For the text-containing cell, return its midpoint in [x, y] coordinate format. 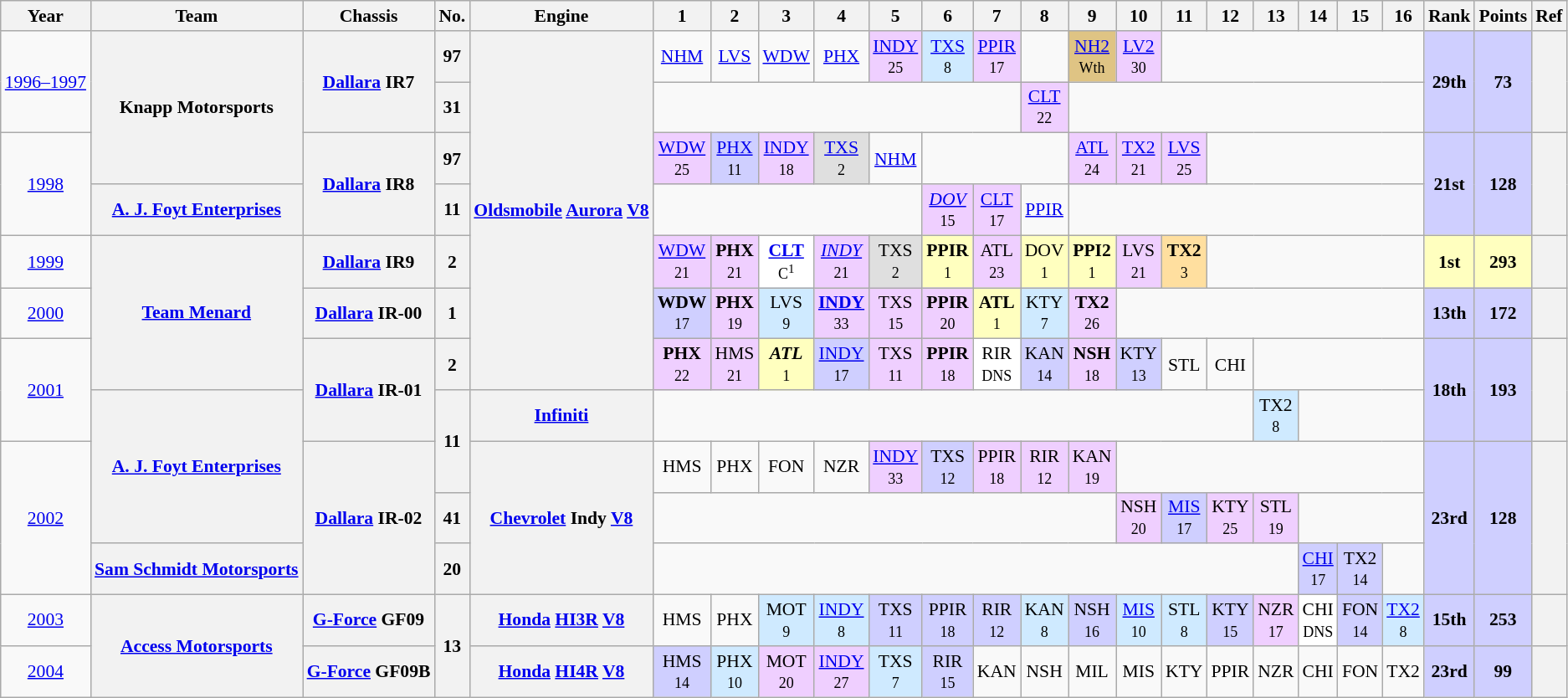
MIS17 [1184, 517]
FON14 [1360, 621]
14 [1319, 16]
193 [1503, 390]
NSH20 [1139, 517]
MOT20 [786, 671]
LVS9 [786, 313]
STL19 [1275, 517]
29th [1449, 82]
1999 [45, 261]
ATL23 [997, 261]
RIRDNS [997, 365]
Dallara IR9 [369, 261]
TXS15 [895, 313]
TX23 [1184, 261]
TX2 [1403, 671]
NZR17 [1275, 621]
2001 [45, 390]
LVS25 [1184, 159]
WDW25 [683, 159]
LVS21 [1139, 261]
CHIDNS [1319, 621]
PPI21 [1093, 261]
INDY17 [842, 365]
Dallara IR8 [369, 184]
13th [1449, 313]
4 [842, 16]
Dallara IR-01 [369, 390]
LVS [735, 57]
Team Menard [197, 313]
Dallara IR-00 [369, 313]
INDY8 [842, 621]
PHX10 [735, 671]
TXS8 [947, 57]
STL [1184, 365]
MIS [1139, 671]
2003 [45, 621]
CLT17 [997, 209]
KTY [1184, 671]
MIS10 [1139, 621]
KAN14 [1044, 365]
Dallara IR-02 [369, 517]
1998 [45, 184]
2004 [45, 671]
3 [786, 16]
KAN19 [1093, 467]
Ref [1549, 16]
6 [947, 16]
73 [1503, 82]
99 [1503, 671]
7 [997, 16]
Chassis [369, 16]
Engine [561, 16]
21st [1449, 184]
DOV1 [1044, 261]
HMS21 [735, 365]
STL8 [1184, 621]
Chevrolet Indy V8 [561, 517]
Sam Schmidt Motorsports [197, 569]
Access Motorsports [197, 646]
Knapp Motorsports [197, 107]
NH2Wth [1093, 57]
41 [452, 517]
15th [1449, 621]
253 [1503, 621]
KAN [997, 671]
PPIR20 [947, 313]
PHX21 [735, 261]
Rank [1449, 16]
PHX22 [683, 365]
KAN8 [1044, 621]
TXS12 [947, 467]
Dallara IR7 [369, 82]
PHX19 [735, 313]
Points [1503, 16]
5 [895, 16]
KTY13 [1139, 365]
18th [1449, 390]
2000 [45, 313]
G-Force GF09B [369, 671]
MOT9 [786, 621]
KTY15 [1230, 621]
WDW17 [683, 313]
2002 [45, 517]
Oldsmobile Aurora V8 [561, 211]
9 [1093, 16]
INDY27 [842, 671]
1996–1997 [45, 82]
TXS7 [895, 671]
1st [1449, 261]
INDY18 [786, 159]
INDY25 [895, 57]
TX226 [1093, 313]
CLTC1 [786, 261]
CLT22 [1044, 107]
INDY21 [842, 261]
TX214 [1360, 569]
15 [1360, 16]
8 [1044, 16]
Team [197, 16]
Year [45, 16]
Infiniti [561, 415]
PHX11 [735, 159]
12 [1230, 16]
CHI17 [1319, 569]
PPIR1 [947, 261]
MIL [1093, 671]
WDW21 [683, 261]
NSH16 [1093, 621]
DOV15 [947, 209]
PPIR17 [997, 57]
31 [452, 107]
KTY25 [1230, 517]
10 [1139, 16]
Honda HI4R V8 [561, 671]
RIR15 [947, 671]
ATL24 [1093, 159]
G-Force GF09 [369, 621]
LV230 [1139, 57]
172 [1503, 313]
KTY7 [1044, 313]
WDW [786, 57]
NSH [1044, 671]
20 [452, 569]
TX221 [1139, 159]
293 [1503, 261]
Honda HI3R V8 [561, 621]
16 [1403, 16]
No. [452, 16]
HMS14 [683, 671]
NSH18 [1093, 365]
